From the cell containing the given text, extract its center point as [x, y] coordinate. 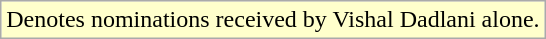
Denotes nominations received by Vishal Dadlani alone. [273, 20]
